Detect which cell encompasses the target text, then output its [x, y] center coordinate. 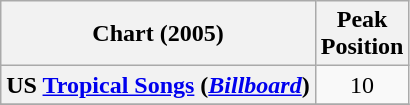
10 [362, 85]
US Tropical Songs (Billboard) [158, 85]
Chart (2005) [158, 34]
Peak Position [362, 34]
